Locate the cell with the specified text and output its [X, Y] center coordinate. 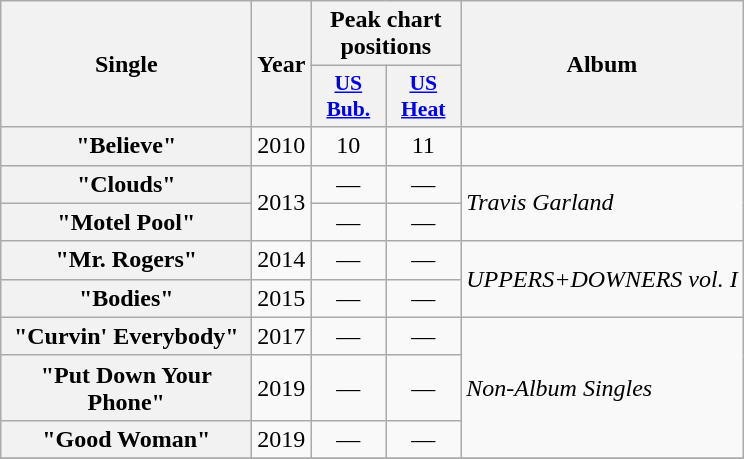
2015 [282, 298]
"Mr. Rogers" [126, 260]
"Put Down Your Phone" [126, 388]
2017 [282, 336]
"Good Woman" [126, 439]
Travis Garland [602, 203]
Peak chart positions [386, 34]
"Curvin' Everybody" [126, 336]
UPPERS+DOWNERS vol. I [602, 279]
USHeat [424, 96]
"Believe" [126, 146]
"Motel Pool" [126, 222]
Album [602, 64]
2014 [282, 260]
Year [282, 64]
11 [424, 146]
2010 [282, 146]
10 [348, 146]
Single [126, 64]
2013 [282, 203]
"Bodies" [126, 298]
"Clouds" [126, 184]
US Bub. [348, 96]
Non-Album Singles [602, 388]
